Return the [X, Y] coordinate for the center point of the cell that contains the specified text.  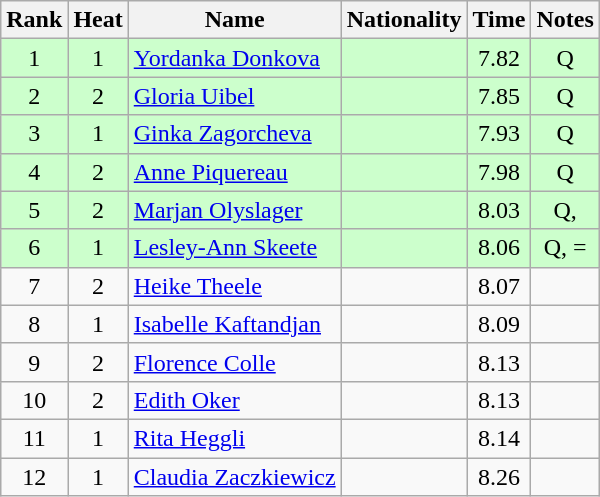
Notes [565, 20]
8.09 [499, 324]
Heat [98, 20]
8.06 [499, 248]
Time [499, 20]
Marjan Olyslager [234, 210]
7.98 [499, 172]
8.26 [499, 477]
Gloria Uibel [234, 96]
Q, [565, 210]
Anne Piquereau [234, 172]
7.93 [499, 134]
11 [34, 438]
Heike Theele [234, 286]
8.14 [499, 438]
8.07 [499, 286]
Name [234, 20]
Claudia Zaczkiewicz [234, 477]
8 [34, 324]
8.03 [499, 210]
Nationality [404, 20]
Lesley-Ann Skeete [234, 248]
9 [34, 362]
12 [34, 477]
Edith Oker [234, 400]
3 [34, 134]
Ginka Zagorcheva [234, 134]
Isabelle Kaftandjan [234, 324]
Yordanka Donkova [234, 58]
7 [34, 286]
Rank [34, 20]
10 [34, 400]
Q, = [565, 248]
5 [34, 210]
7.85 [499, 96]
Florence Colle [234, 362]
Rita Heggli [234, 438]
4 [34, 172]
6 [34, 248]
7.82 [499, 58]
